Scan for the cell matching the given text and deliver its (x, y) coordinate at center. 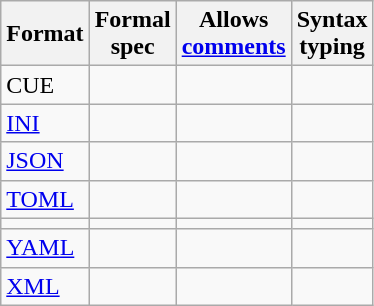
CUE (45, 85)
INI (45, 123)
Formalspec (132, 34)
TOML (45, 199)
Syntaxtyping (332, 34)
Format (45, 34)
JSON (45, 161)
XML (45, 286)
Allowscomments (234, 34)
YAML (45, 248)
